Output the [X, Y] coordinate of the center of the cell containing the given text.  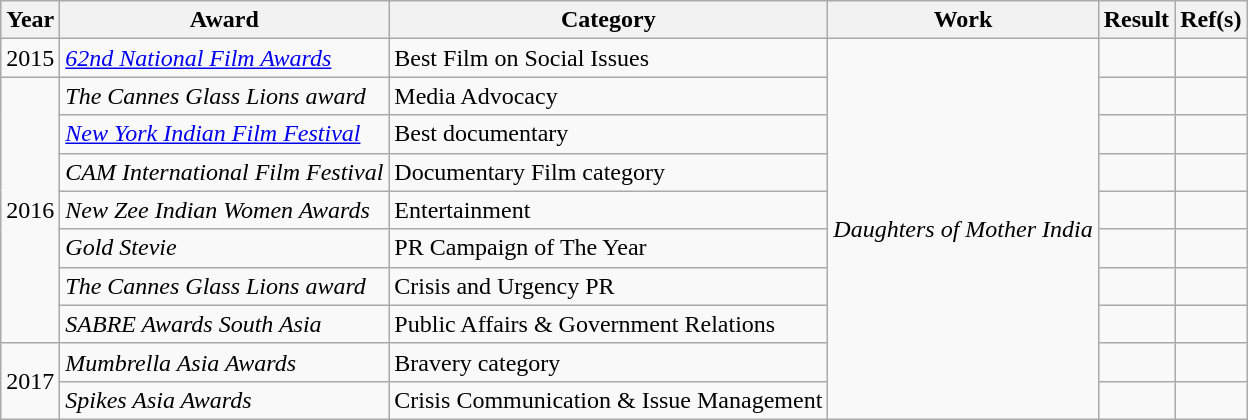
SABRE Awards South Asia [224, 324]
Crisis and Urgency PR [608, 286]
Best Film on Social Issues [608, 58]
Crisis Communication & Issue Management [608, 400]
2017 [30, 381]
Category [608, 20]
Public Affairs & Government Relations [608, 324]
Media Advocacy [608, 96]
PR Campaign of The Year [608, 248]
Bravery category [608, 362]
New Zee Indian Women Awards [224, 210]
Result [1136, 20]
62nd National Film Awards [224, 58]
2015 [30, 58]
2016 [30, 210]
Work [963, 20]
Ref(s) [1211, 20]
CAM International Film Festival [224, 172]
Year [30, 20]
Documentary Film category [608, 172]
New York Indian Film Festival [224, 134]
Spikes Asia Awards [224, 400]
Best documentary [608, 134]
Daughters of Mother India [963, 230]
Entertainment [608, 210]
Award [224, 20]
Gold Stevie [224, 248]
Mumbrella Asia Awards [224, 362]
